Pinpoint the cell where the given text exists, returning its [X, Y] midpoint coordinate. 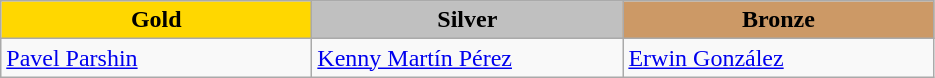
Erwin González [778, 58]
Pavel Parshin [156, 58]
Bronze [778, 20]
Gold [156, 20]
Kenny Martín Pérez [468, 58]
Silver [468, 20]
